Detect which cell encompasses the target text, then output its [x, y] center coordinate. 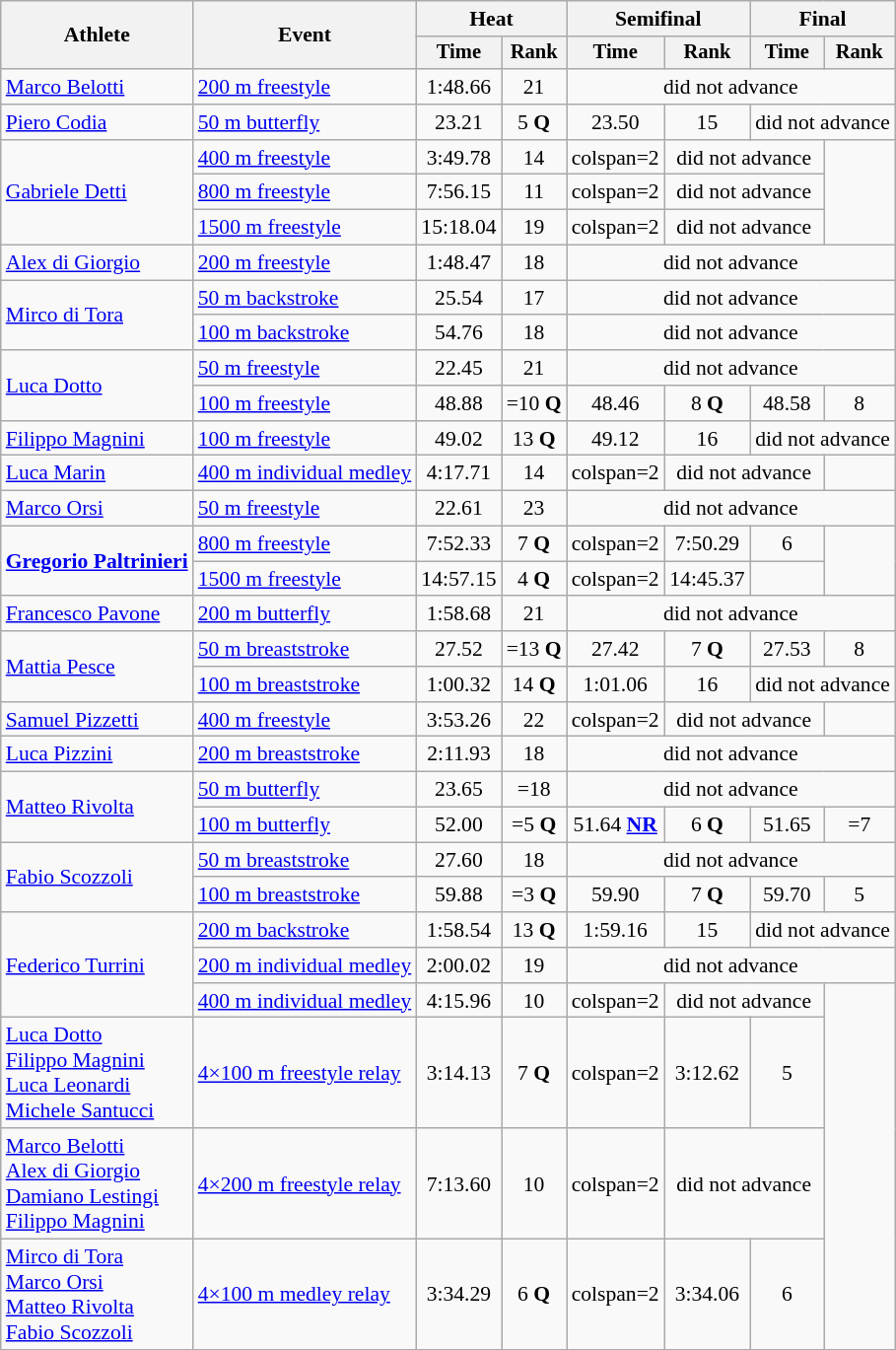
59.70 [787, 895]
23.65 [458, 790]
Luca DottoFilippo MagniniLuca LeonardiMichele Santucci [97, 1073]
Alex di Giorgio [97, 263]
48.46 [615, 403]
15:18.04 [458, 228]
27.52 [458, 649]
27.42 [615, 649]
Matteo Rivolta [97, 807]
1:58.54 [458, 930]
3:53.26 [458, 720]
51.65 [787, 825]
1:59.16 [615, 930]
=7 [860, 825]
3:12.62 [708, 1073]
Mirco di ToraMarco OrsiMatteo RivoltaFabio Scozzoli [97, 1295]
22.45 [458, 368]
1:01.06 [615, 684]
17 [534, 298]
100 m backstroke [306, 333]
3:34.06 [708, 1295]
=10 Q [534, 403]
25.54 [458, 298]
Heat [491, 19]
7:13.60 [458, 1183]
3:49.78 [458, 158]
1:48.66 [458, 87]
52.00 [458, 825]
48.58 [787, 403]
4×100 m medley relay [306, 1295]
7:56.15 [458, 192]
200 m breaststroke [306, 754]
14:45.37 [708, 579]
Final [822, 19]
Mirco di Tora [97, 316]
200 m individual medley [306, 965]
49.02 [458, 439]
Francesco Pavone [97, 614]
8 Q [708, 403]
Samuel Pizzetti [97, 720]
48.88 [458, 403]
Piero Codia [97, 122]
200 m backstroke [306, 930]
51.64 NR [615, 825]
100 m butterfly [306, 825]
=3 Q [534, 895]
4:15.96 [458, 1001]
4 Q [534, 579]
=5 Q [534, 825]
54.76 [458, 333]
Federico Turrini [97, 964]
200 m butterfly [306, 614]
27.60 [458, 860]
Luca Dotto [97, 385]
1:48.47 [458, 263]
=18 [534, 790]
14 Q [534, 684]
3:14.13 [458, 1073]
7:52.33 [458, 544]
2:00.02 [458, 965]
5 Q [534, 122]
=13 Q [534, 649]
14:57.15 [458, 579]
23 [534, 509]
11 [534, 192]
1:00.32 [458, 684]
27.53 [787, 649]
1:58.68 [458, 614]
Semifinal [658, 19]
Gabriele Detti [97, 193]
59.88 [458, 895]
Gregorio Paltrinieri [97, 562]
23.50 [615, 122]
Mattia Pesce [97, 667]
Event [306, 36]
49.12 [615, 439]
50 m backstroke [306, 298]
Luca Marin [97, 473]
7:50.29 [708, 544]
Marco BelottiAlex di GiorgioDamiano LestingiFilippo Magnini [97, 1183]
22 [534, 720]
4×200 m freestyle relay [306, 1183]
Marco Belotti [97, 87]
4:17.71 [458, 473]
4×100 m freestyle relay [306, 1073]
Filippo Magnini [97, 439]
22.61 [458, 509]
2:11.93 [458, 754]
3:34.29 [458, 1295]
59.90 [615, 895]
Athlete [97, 36]
Marco Orsi [97, 509]
Luca Pizzini [97, 754]
23.21 [458, 122]
Fabio Scozzoli [97, 878]
